Locate the cell with the specified text and output its [x, y] center coordinate. 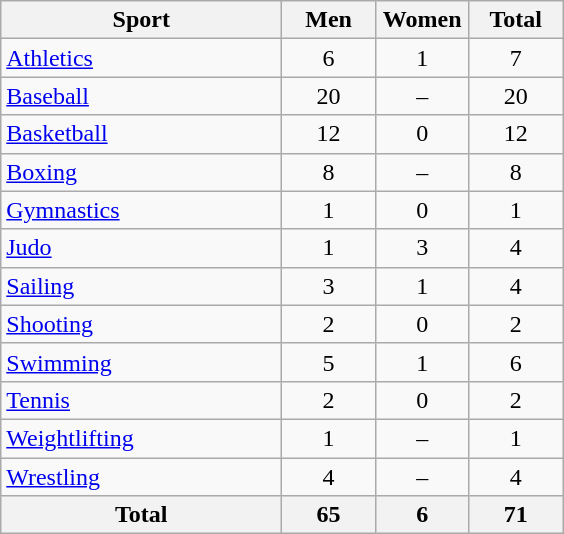
Baseball [142, 96]
Judo [142, 248]
Tennis [142, 400]
Sailing [142, 286]
71 [516, 515]
Wrestling [142, 477]
65 [329, 515]
Gymnastics [142, 210]
Men [329, 20]
Swimming [142, 362]
Boxing [142, 172]
Athletics [142, 58]
Women [422, 20]
Basketball [142, 134]
5 [329, 362]
Weightlifting [142, 438]
Sport [142, 20]
Shooting [142, 324]
7 [516, 58]
